Identify which cell holds the provided text, then report its (X, Y) central coordinate. 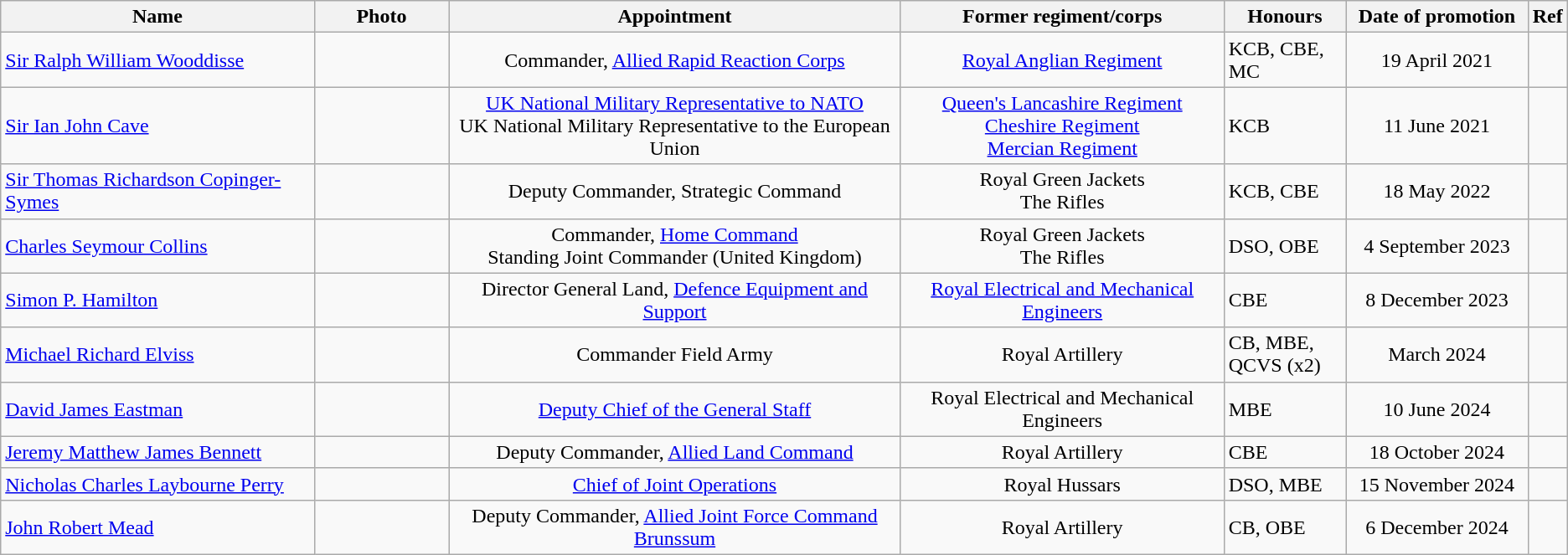
Ref (1548, 17)
19 April 2021 (1437, 60)
Queen's Lancashire RegimentCheshire Regiment Mercian Regiment (1062, 126)
Commander Field Army (675, 355)
6 December 2024 (1437, 527)
Deputy Chief of the General Staff (675, 409)
Nicholas Charles Laybourne Perry (157, 484)
Sir Ian John Cave (157, 126)
Simon P. Hamilton (157, 300)
4 September 2023 (1437, 246)
11 June 2021 (1437, 126)
Michael Richard Elviss (157, 355)
Chief of Joint Operations (675, 484)
8 December 2023 (1437, 300)
Name (157, 17)
Director General Land, Defence Equipment and Support (675, 300)
Royal Anglian Regiment (1062, 60)
Appointment (675, 17)
Commander, Allied Rapid Reaction Corps (675, 60)
CB, OBE (1285, 527)
CB, MBE, QCVS (x2) (1285, 355)
Honours (1285, 17)
Sir Ralph William Wooddisse (157, 60)
Charles Seymour Collins (157, 246)
Deputy Commander, Strategic Command (675, 191)
DSO, MBE (1285, 484)
Former regiment/corps (1062, 17)
Deputy Commander, Allied Land Command (675, 452)
Date of promotion (1437, 17)
KCB (1285, 126)
KCB, CBE, MC (1285, 60)
18 May 2022 (1437, 191)
March 2024 (1437, 355)
Royal Hussars (1062, 484)
15 November 2024 (1437, 484)
Deputy Commander, Allied Joint Force Command Brunssum (675, 527)
David James Eastman (157, 409)
Photo (382, 17)
John Robert Mead (157, 527)
Sir Thomas Richardson Copinger-Symes (157, 191)
DSO, OBE (1285, 246)
18 October 2024 (1437, 452)
UK National Military Representative to NATOUK National Military Representative to the European Union (675, 126)
KCB, CBE (1285, 191)
Commander, Home Command Standing Joint Commander (United Kingdom) (675, 246)
10 June 2024 (1437, 409)
Jeremy Matthew James Bennett (157, 452)
MBE (1285, 409)
